For the text-containing cell, return its midpoint in (X, Y) coordinate format. 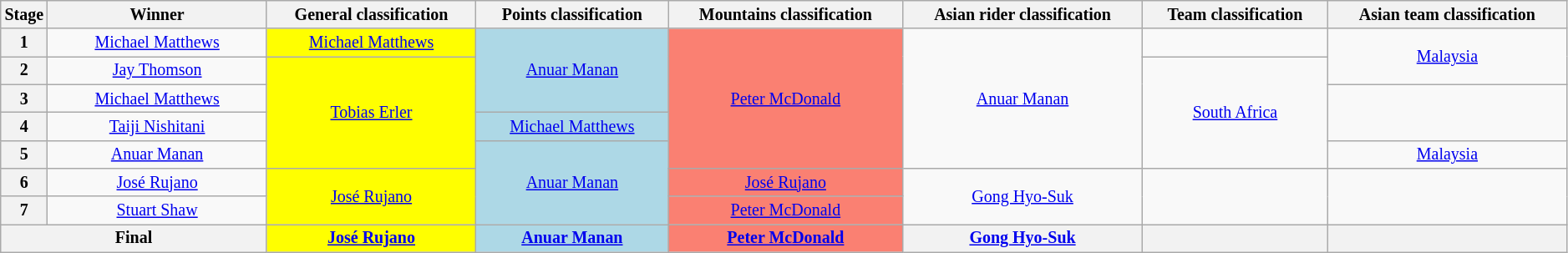
Tobias Erler (371, 113)
Team classification (1235, 15)
Points classification (572, 15)
South Africa (1235, 113)
Final (134, 239)
Asian rider classification (1022, 15)
Asian team classification (1448, 15)
4 (24, 127)
7 (24, 210)
Mountains classification (785, 15)
5 (24, 154)
3 (24, 99)
General classification (371, 15)
1 (24, 43)
2 (24, 70)
Stuart Shaw (157, 210)
Stage (24, 15)
6 (24, 182)
Winner (157, 15)
Jay Thomson (157, 70)
Taiji Nishitani (157, 127)
